Return the [x, y] coordinate for the center point of the cell that contains the specified text.  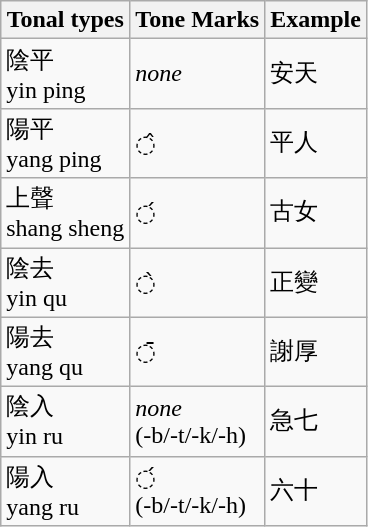
◌́ [198, 213]
◌̄ [198, 352]
急七 [316, 422]
陰平yin ping [66, 74]
陰去yin qu [66, 283]
none(-b/-t/-k/-h) [198, 422]
陽去yang qu [66, 352]
none [198, 74]
平人 [316, 143]
六十 [316, 491]
Tone Marks [198, 20]
安天 [316, 74]
謝厚 [316, 352]
古女 [316, 213]
◌̂ [198, 143]
陽平yang ping [66, 143]
◌̀ [198, 283]
上聲shang sheng [66, 213]
◌́(-b/-t/-k/-h) [198, 491]
Example [316, 20]
陰入yin ru [66, 422]
正變 [316, 283]
陽入yang ru [66, 491]
Tonal types [66, 20]
